Search for the cell housing the specified text and yield its [x, y] center coordinate. 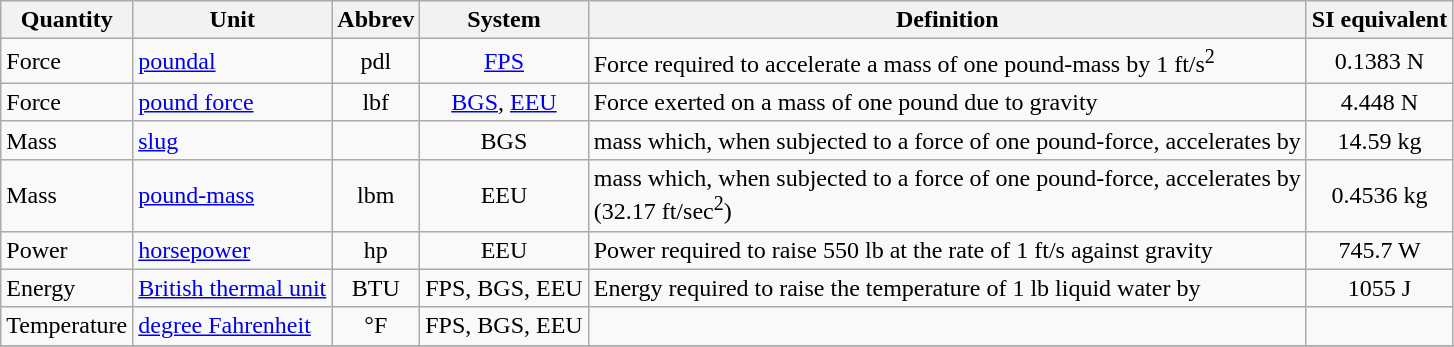
FPS [504, 62]
horsepower [232, 250]
Energy required to raise the temperature of 1 lb liquid water by [947, 288]
mass which, when subjected to a force of one pound-force, accelerates by [947, 140]
Power [67, 250]
Force required to accelerate a mass of one pound-mass by 1 ft/s2 [947, 62]
0.1383 N [1379, 62]
pound force [232, 102]
SI equivalent [1379, 20]
1055 J [1379, 288]
lbf [376, 102]
Energy [67, 288]
°F [376, 326]
Quantity [67, 20]
degree Fahrenheit [232, 326]
British thermal unit [232, 288]
pdl [376, 62]
System [504, 20]
745.7 W [1379, 250]
Force exerted on a mass of one pound due to gravity [947, 102]
BGS, EEU [504, 102]
slug [232, 140]
4.448 N [1379, 102]
Unit [232, 20]
Power required to raise 550 lb at the rate of 1 ft/s against gravity [947, 250]
BTU [376, 288]
0.4536 kg [1379, 195]
14.59 kg [1379, 140]
Temperature [67, 326]
poundal [232, 62]
pound-mass [232, 195]
hp [376, 250]
lbm [376, 195]
mass which, when subjected to a force of one pound-force, accelerates by (32.17 ft/sec2) [947, 195]
Abbrev [376, 20]
BGS [504, 140]
Definition [947, 20]
